Output the [x, y] coordinate of the center of the cell containing the given text.  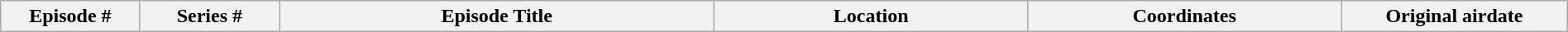
Coordinates [1184, 16]
Series # [209, 16]
Original airdate [1455, 16]
Episode Title [497, 16]
Episode # [70, 16]
Location [872, 16]
